Pinpoint the cell where the given text exists, returning its [X, Y] midpoint coordinate. 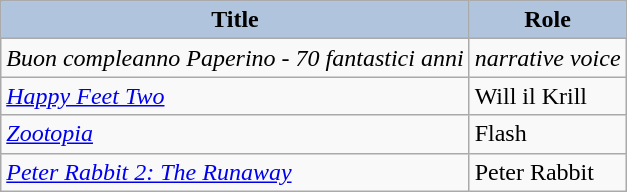
narrative voice [548, 58]
Peter Rabbit [548, 172]
Zootopia [235, 134]
Buon compleanno Paperino - 70 fantastici anni [235, 58]
Happy Feet Two [235, 96]
Flash [548, 134]
Role [548, 20]
Will il Krill [548, 96]
Title [235, 20]
Peter Rabbit 2: The Runaway [235, 172]
